Determine the (x, y) coordinate at the center of the cell enclosing the given text.  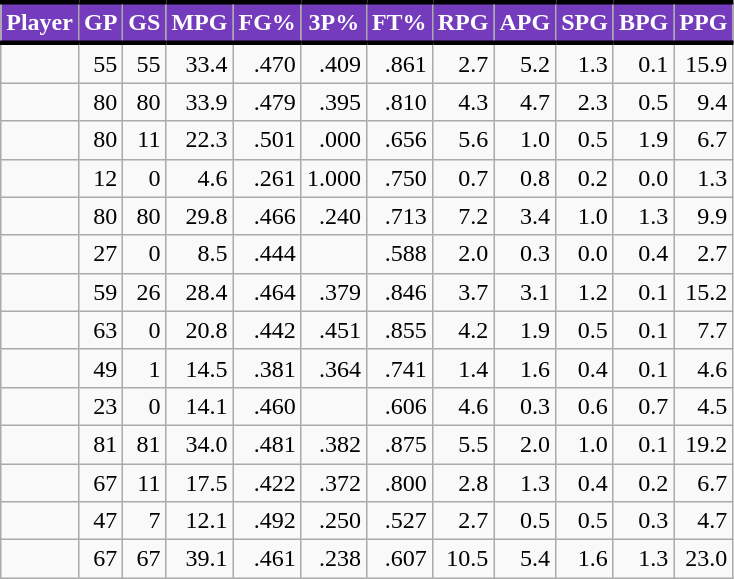
.451 (334, 330)
20.8 (200, 330)
.460 (267, 406)
1.4 (463, 368)
MPG (200, 22)
PPG (704, 22)
5.4 (525, 559)
.466 (267, 216)
4.3 (463, 102)
.409 (334, 63)
9.4 (704, 102)
.810 (399, 102)
.656 (399, 140)
1 (144, 368)
.470 (267, 63)
33.4 (200, 63)
19.2 (704, 444)
BPG (643, 22)
17.5 (200, 483)
SPG (585, 22)
4.5 (704, 406)
.381 (267, 368)
.422 (267, 483)
39.1 (200, 559)
Player (40, 22)
.861 (399, 63)
33.9 (200, 102)
10.5 (463, 559)
49 (100, 368)
23 (100, 406)
.000 (334, 140)
15.9 (704, 63)
.855 (399, 330)
14.5 (200, 368)
22.3 (200, 140)
.444 (267, 254)
APG (525, 22)
.379 (334, 292)
.364 (334, 368)
.607 (399, 559)
.527 (399, 521)
26 (144, 292)
3.1 (525, 292)
.501 (267, 140)
.442 (267, 330)
63 (100, 330)
12.1 (200, 521)
5.2 (525, 63)
.750 (399, 178)
1.2 (585, 292)
3P% (334, 22)
59 (100, 292)
.461 (267, 559)
.741 (399, 368)
0.8 (525, 178)
.238 (334, 559)
.588 (399, 254)
7 (144, 521)
7.2 (463, 216)
5.6 (463, 140)
7.7 (704, 330)
23.0 (704, 559)
9.9 (704, 216)
.395 (334, 102)
3.4 (525, 216)
.261 (267, 178)
GS (144, 22)
12 (100, 178)
15.2 (704, 292)
.481 (267, 444)
27 (100, 254)
.713 (399, 216)
.240 (334, 216)
0.6 (585, 406)
1.000 (334, 178)
.606 (399, 406)
14.1 (200, 406)
GP (100, 22)
FT% (399, 22)
.492 (267, 521)
29.8 (200, 216)
.464 (267, 292)
5.5 (463, 444)
.372 (334, 483)
47 (100, 521)
3.7 (463, 292)
2.8 (463, 483)
2.3 (585, 102)
.875 (399, 444)
.479 (267, 102)
.846 (399, 292)
.250 (334, 521)
RPG (463, 22)
.800 (399, 483)
FG% (267, 22)
34.0 (200, 444)
8.5 (200, 254)
4.2 (463, 330)
28.4 (200, 292)
.382 (334, 444)
